Detect which cell encompasses the target text, then output its (x, y) center coordinate. 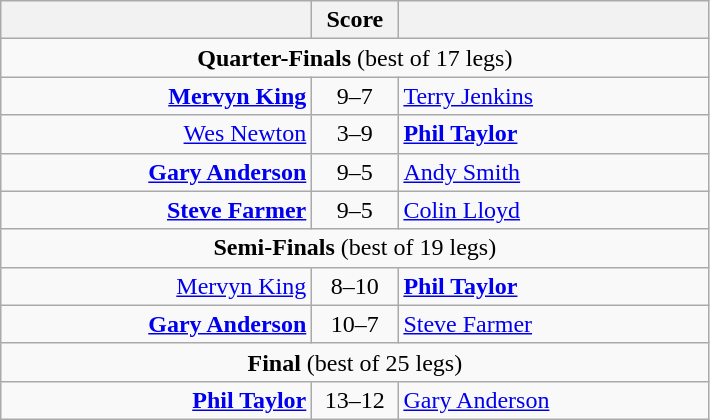
13–12 (355, 400)
Quarter-Finals (best of 17 legs) (355, 58)
Colin Lloyd (554, 210)
10–7 (355, 324)
Andy Smith (554, 172)
Wes Newton (156, 134)
Final (best of 25 legs) (355, 362)
9–7 (355, 96)
Terry Jenkins (554, 96)
Score (355, 20)
Semi-Finals (best of 19 legs) (355, 248)
3–9 (355, 134)
8–10 (355, 286)
